Capture the cell that displays the provided text and extract its [X, Y] central coordinate. 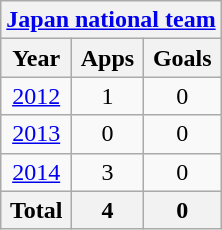
3 [108, 172]
Total [36, 210]
2014 [36, 172]
Goals [182, 58]
Year [36, 58]
Apps [108, 58]
2012 [36, 96]
4 [108, 210]
1 [108, 96]
2013 [36, 134]
Japan national team [111, 20]
